Search for the cell housing the specified text and yield its (X, Y) center coordinate. 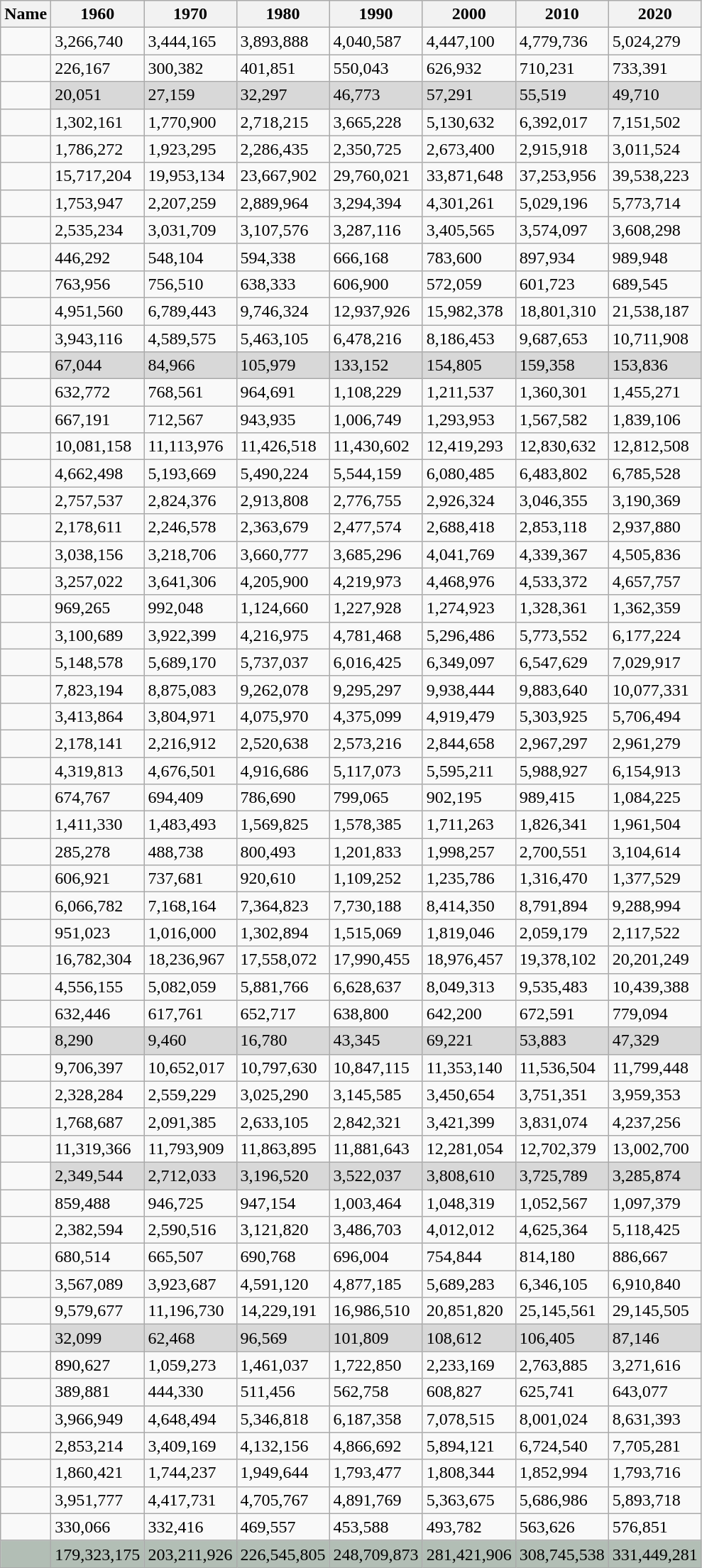
8,049,313 (468, 987)
1,578,385 (376, 825)
2,757,537 (98, 500)
4,040,587 (376, 41)
625,741 (562, 1392)
1,860,421 (98, 1473)
2,535,234 (98, 230)
2,059,179 (562, 933)
9,288,994 (654, 906)
6,349,097 (468, 662)
606,921 (98, 879)
13,002,700 (654, 1148)
814,180 (562, 1257)
632,772 (98, 393)
786,690 (283, 798)
3,405,565 (468, 230)
3,287,116 (376, 230)
37,253,956 (562, 176)
1,302,894 (283, 933)
4,216,975 (283, 635)
4,705,767 (283, 1500)
4,468,976 (468, 581)
4,012,012 (468, 1230)
18,236,967 (190, 960)
511,456 (283, 1392)
1960 (98, 14)
62,468 (190, 1338)
5,490,224 (283, 473)
1,316,470 (562, 879)
4,533,372 (562, 581)
2,178,141 (98, 743)
2,763,885 (562, 1365)
17,558,072 (283, 960)
11,196,730 (190, 1311)
1,048,319 (468, 1203)
690,768 (283, 1257)
947,154 (283, 1203)
8,791,894 (562, 906)
1,768,687 (98, 1122)
4,877,185 (376, 1284)
226,167 (98, 68)
2,824,376 (190, 500)
754,844 (468, 1257)
667,191 (98, 420)
4,319,813 (98, 770)
6,066,782 (98, 906)
1,793,477 (376, 1473)
696,004 (376, 1257)
3,196,520 (283, 1175)
1,808,344 (468, 1473)
2,776,755 (376, 500)
594,338 (283, 257)
943,935 (283, 420)
3,031,709 (190, 230)
4,891,769 (376, 1500)
3,943,116 (98, 339)
3,145,585 (376, 1095)
5,706,494 (654, 716)
1,826,341 (562, 825)
3,660,777 (283, 554)
548,104 (190, 257)
453,588 (376, 1527)
2,688,418 (468, 527)
1,411,330 (98, 825)
69,221 (468, 1041)
680,514 (98, 1257)
6,910,840 (654, 1284)
2,178,611 (98, 527)
6,483,802 (562, 473)
2,246,578 (190, 527)
11,799,448 (654, 1068)
2,712,033 (190, 1175)
5,118,425 (654, 1230)
3,808,610 (468, 1175)
3,294,394 (376, 203)
8,186,453 (468, 339)
5,303,925 (562, 716)
3,641,306 (190, 581)
29,145,505 (654, 1311)
11,881,643 (376, 1148)
1,235,786 (468, 879)
3,574,097 (562, 230)
3,522,037 (376, 1175)
2,673,400 (468, 149)
1,097,379 (654, 1203)
4,662,498 (98, 473)
4,447,100 (468, 41)
779,094 (654, 1014)
4,591,120 (283, 1284)
96,569 (283, 1338)
920,610 (283, 879)
694,409 (190, 798)
2,889,964 (283, 203)
84,966 (190, 366)
1970 (190, 14)
3,421,399 (468, 1122)
2,853,118 (562, 527)
4,625,364 (562, 1230)
3,725,789 (562, 1175)
9,883,640 (562, 689)
4,589,575 (190, 339)
47,329 (654, 1041)
1,998,257 (468, 852)
1,711,263 (468, 825)
3,190,369 (654, 500)
3,266,740 (98, 41)
401,851 (283, 68)
689,545 (654, 284)
1,006,749 (376, 420)
4,132,156 (283, 1446)
55,519 (562, 95)
989,948 (654, 257)
6,080,485 (468, 473)
8,631,393 (654, 1419)
1,016,000 (190, 933)
5,893,718 (654, 1500)
9,535,483 (562, 987)
12,702,379 (562, 1148)
9,295,297 (376, 689)
1,923,295 (190, 149)
3,121,820 (283, 1230)
16,986,510 (376, 1311)
20,051 (98, 95)
2,350,725 (376, 149)
1,786,272 (98, 149)
1980 (283, 14)
32,297 (283, 95)
5,082,059 (190, 987)
2,633,105 (283, 1122)
562,758 (376, 1392)
108,612 (468, 1338)
3,025,290 (283, 1095)
1990 (376, 14)
1,227,928 (376, 608)
3,608,298 (654, 230)
3,951,777 (98, 1500)
5,029,196 (562, 203)
7,705,281 (654, 1446)
10,439,388 (654, 987)
1,483,493 (190, 825)
133,152 (376, 366)
18,976,457 (468, 960)
1,108,229 (376, 393)
902,195 (468, 798)
3,959,353 (654, 1095)
1,052,567 (562, 1203)
281,421,906 (468, 1554)
1,201,833 (376, 852)
7,730,188 (376, 906)
897,934 (562, 257)
3,923,687 (190, 1284)
16,780 (283, 1041)
4,779,736 (562, 41)
Name (26, 14)
11,430,602 (376, 446)
7,029,917 (654, 662)
330,066 (98, 1527)
4,951,560 (98, 311)
2020 (654, 14)
1,328,361 (562, 608)
5,689,170 (190, 662)
2,477,574 (376, 527)
4,075,970 (283, 716)
5,686,986 (562, 1500)
8,290 (98, 1041)
1,293,953 (468, 420)
1,377,529 (654, 879)
989,415 (562, 798)
5,024,279 (654, 41)
43,345 (376, 1041)
3,046,355 (562, 500)
2,520,638 (283, 743)
5,773,552 (562, 635)
9,706,397 (98, 1068)
2,117,522 (654, 933)
3,893,888 (283, 41)
800,493 (283, 852)
1,961,504 (654, 825)
15,717,204 (98, 176)
4,375,099 (376, 716)
763,956 (98, 284)
2,913,808 (283, 500)
7,151,502 (654, 122)
2,207,259 (190, 203)
5,463,105 (283, 339)
5,894,121 (468, 1446)
617,761 (190, 1014)
1,569,825 (283, 825)
3,966,949 (98, 1419)
1,211,537 (468, 393)
14,229,191 (283, 1311)
5,148,578 (98, 662)
2,700,551 (562, 852)
308,745,538 (562, 1554)
11,536,504 (562, 1068)
632,446 (98, 1014)
1,770,900 (190, 122)
6,154,913 (654, 770)
2,363,679 (283, 527)
12,937,926 (376, 311)
969,265 (98, 608)
20,851,820 (468, 1311)
2,961,279 (654, 743)
8,875,083 (190, 689)
3,486,703 (376, 1230)
2000 (468, 14)
2,216,912 (190, 743)
1,360,301 (562, 393)
608,827 (468, 1392)
1,455,271 (654, 393)
799,065 (376, 798)
49,710 (654, 95)
10,077,331 (654, 689)
101,809 (376, 1338)
12,281,054 (468, 1148)
18,801,310 (562, 311)
6,346,105 (562, 1284)
572,059 (468, 284)
550,043 (376, 68)
4,339,367 (562, 554)
19,953,134 (190, 176)
2,573,216 (376, 743)
1,124,660 (283, 608)
285,278 (98, 852)
7,823,194 (98, 689)
5,363,675 (468, 1500)
11,863,895 (283, 1148)
46,773 (376, 95)
3,100,689 (98, 635)
10,711,908 (654, 339)
12,830,632 (562, 446)
3,450,654 (468, 1095)
57,291 (468, 95)
32,099 (98, 1338)
2,915,918 (562, 149)
2,718,215 (283, 122)
3,665,228 (376, 122)
5,544,159 (376, 473)
1,744,237 (190, 1473)
11,426,518 (283, 446)
9,746,324 (283, 311)
626,932 (468, 68)
4,919,479 (468, 716)
2,926,324 (468, 500)
9,262,078 (283, 689)
886,667 (654, 1257)
2,937,880 (654, 527)
6,392,017 (562, 122)
159,358 (562, 366)
4,676,501 (190, 770)
10,081,158 (98, 446)
733,391 (654, 68)
3,804,971 (190, 716)
5,296,486 (468, 635)
11,793,909 (190, 1148)
2010 (562, 14)
652,717 (283, 1014)
2,967,297 (562, 743)
3,567,089 (98, 1284)
7,168,164 (190, 906)
9,579,677 (98, 1311)
20,201,249 (654, 960)
951,023 (98, 933)
890,627 (98, 1365)
9,687,653 (562, 339)
9,460 (190, 1041)
1,302,161 (98, 122)
6,724,540 (562, 1446)
5,689,283 (468, 1284)
576,851 (654, 1527)
665,507 (190, 1257)
2,382,594 (98, 1230)
3,751,351 (562, 1095)
1,515,069 (376, 933)
4,417,731 (190, 1500)
2,233,169 (468, 1365)
6,628,637 (376, 987)
3,685,296 (376, 554)
4,657,757 (654, 581)
4,219,973 (376, 581)
1,274,923 (468, 608)
1,793,716 (654, 1473)
8,414,350 (468, 906)
8,001,024 (562, 1419)
3,011,524 (654, 149)
6,177,224 (654, 635)
6,016,425 (376, 662)
2,349,544 (98, 1175)
300,382 (190, 68)
672,591 (562, 1014)
783,600 (468, 257)
563,626 (562, 1527)
2,286,435 (283, 149)
10,847,115 (376, 1068)
4,866,692 (376, 1446)
756,510 (190, 284)
153,836 (654, 366)
446,292 (98, 257)
3,038,156 (98, 554)
21,538,187 (654, 311)
4,041,769 (468, 554)
1,084,225 (654, 798)
606,900 (376, 284)
4,781,468 (376, 635)
5,193,669 (190, 473)
3,218,706 (190, 554)
710,231 (562, 68)
106,405 (562, 1338)
5,117,073 (376, 770)
2,091,385 (190, 1122)
2,559,229 (190, 1095)
25,145,561 (562, 1311)
154,805 (468, 366)
469,557 (283, 1527)
5,988,927 (562, 770)
23,667,902 (283, 176)
4,237,256 (654, 1122)
3,831,074 (562, 1122)
6,547,629 (562, 662)
4,505,836 (654, 554)
4,301,261 (468, 203)
12,812,508 (654, 446)
17,990,455 (376, 960)
3,257,022 (98, 581)
964,691 (283, 393)
601,723 (562, 284)
493,782 (468, 1527)
3,922,399 (190, 635)
5,881,766 (283, 987)
10,797,630 (283, 1068)
5,130,632 (468, 122)
1,003,464 (376, 1203)
712,567 (190, 420)
3,413,864 (98, 716)
2,853,214 (98, 1446)
1,819,046 (468, 933)
16,782,304 (98, 960)
1,362,359 (654, 608)
11,113,976 (190, 446)
11,353,140 (468, 1068)
53,883 (562, 1041)
33,871,648 (468, 176)
638,333 (283, 284)
4,556,155 (98, 987)
1,567,582 (562, 420)
5,737,037 (283, 662)
768,561 (190, 393)
3,444,165 (190, 41)
1,059,273 (190, 1365)
7,078,515 (468, 1419)
6,789,443 (190, 311)
859,488 (98, 1203)
27,159 (190, 95)
674,767 (98, 798)
1,949,644 (283, 1473)
3,104,614 (654, 852)
5,773,714 (654, 203)
1,461,037 (283, 1365)
1,839,106 (654, 420)
19,378,102 (562, 960)
5,346,818 (283, 1419)
4,916,686 (283, 770)
1,753,947 (98, 203)
226,545,805 (283, 1554)
2,590,516 (190, 1230)
1,722,850 (376, 1365)
3,285,874 (654, 1175)
643,077 (654, 1392)
10,652,017 (190, 1068)
389,881 (98, 1392)
737,681 (190, 879)
4,205,900 (283, 581)
642,200 (468, 1014)
248,709,873 (376, 1554)
39,538,223 (654, 176)
105,979 (283, 366)
488,738 (190, 852)
6,478,216 (376, 339)
992,048 (190, 608)
7,364,823 (283, 906)
179,323,175 (98, 1554)
2,328,284 (98, 1095)
1,109,252 (376, 879)
4,648,494 (190, 1419)
3,409,169 (190, 1446)
87,146 (654, 1338)
203,211,926 (190, 1554)
3,271,616 (654, 1365)
9,938,444 (468, 689)
67,044 (98, 366)
946,725 (190, 1203)
11,319,366 (98, 1148)
2,844,658 (468, 743)
29,760,021 (376, 176)
638,800 (376, 1014)
6,187,358 (376, 1419)
331,449,281 (654, 1554)
3,107,576 (283, 230)
15,982,378 (468, 311)
2,842,321 (376, 1122)
6,785,528 (654, 473)
12,419,293 (468, 446)
5,595,211 (468, 770)
332,416 (190, 1527)
666,168 (376, 257)
1,852,994 (562, 1473)
444,330 (190, 1392)
